Determine the [X, Y] coordinate at the center of the cell enclosing the given text.  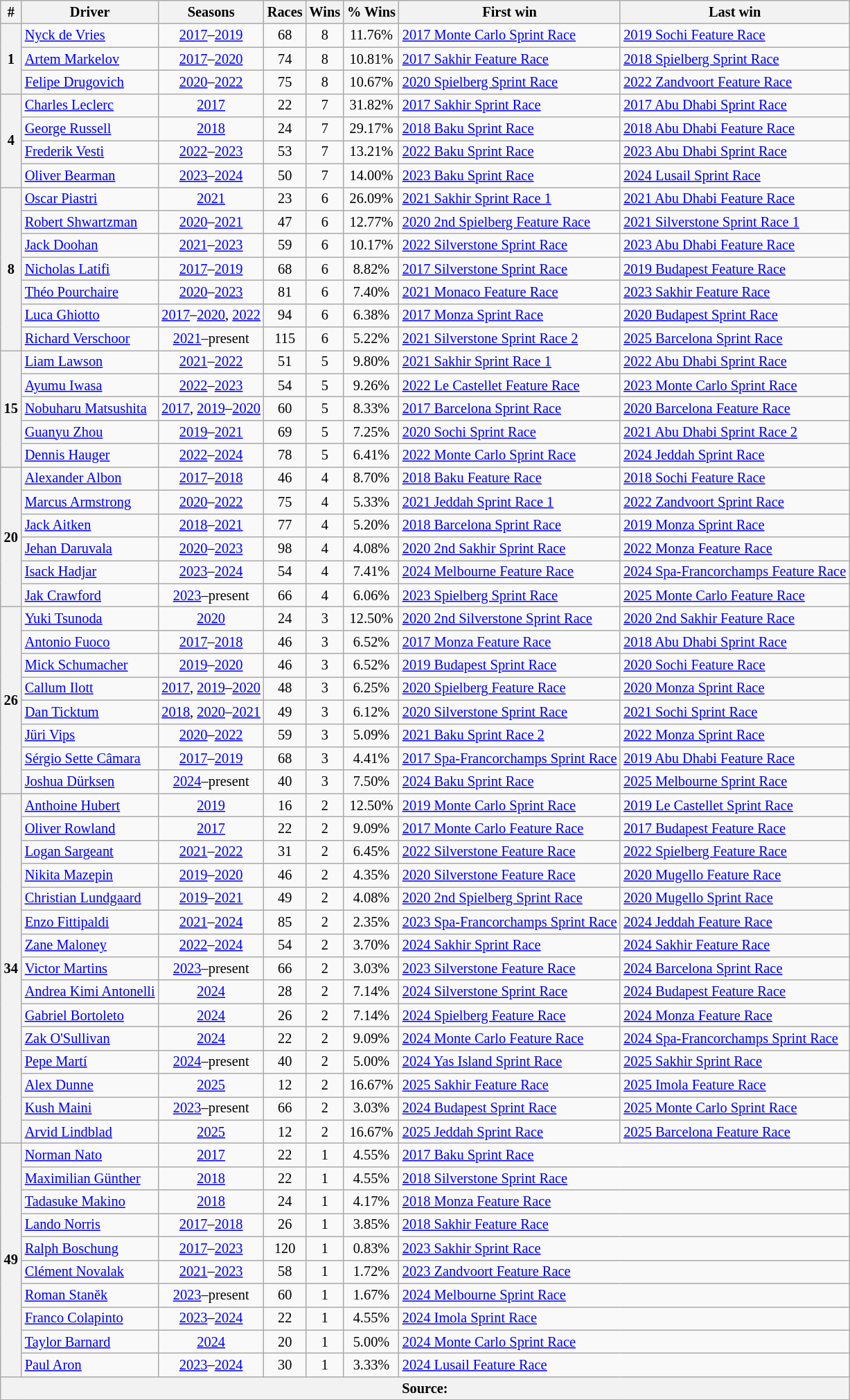
2022 Monza Sprint Race [734, 735]
2021 Silverstone Sprint Race 2 [510, 339]
2024 Budapest Sprint Race [510, 1108]
2025 Sakhir Sprint Race [734, 1062]
Alexander Albon [90, 478]
10.67% [371, 82]
2018 Spielberg Sprint Race [734, 59]
50 [285, 175]
Christian Lundgaard [90, 898]
Norman Nato [90, 1155]
2022 Le Castellet Feature Race [510, 385]
2017 Monte Carlo Sprint Race [510, 35]
2020 Silverstone Feature Race [510, 875]
2024 Silverstone Sprint Race [510, 992]
85 [285, 922]
Ayumu Iwasa [90, 385]
13.21% [371, 152]
2024 Baku Sprint Race [510, 782]
Victor Martins [90, 968]
2020 Mugello Feature Race [734, 875]
Richard Verschoor [90, 339]
1.67% [371, 1295]
6.45% [371, 852]
2021 Silverstone Sprint Race 1 [734, 222]
8.70% [371, 478]
First win [510, 12]
Jack Doohan [90, 245]
Ralph Boschung [90, 1248]
2017 Baku Sprint Race [624, 1155]
2.35% [371, 922]
2024 Imola Sprint Race [624, 1318]
2024 Sakhir Sprint Race [510, 945]
2023 Silverstone Feature Race [510, 968]
3.70% [371, 945]
Oliver Rowland [90, 828]
Arvid Lindblad [90, 1132]
Races [285, 12]
Zak O'Sullivan [90, 1038]
Clément Novalak [90, 1272]
2017–2020 [211, 59]
77 [285, 525]
2017–2020, 2022 [211, 315]
11.76% [371, 35]
2020 Sochi Sprint Race [510, 432]
Liam Lawson [90, 362]
2018 Baku Feature Race [510, 478]
Dennis Hauger [90, 455]
4.41% [371, 758]
5.22% [371, 339]
2021 Jeddah Sprint Race 1 [510, 502]
2020 Sochi Feature Race [734, 665]
2024 Jeddah Sprint Race [734, 455]
Nicholas Latifi [90, 269]
2023 Monte Carlo Sprint Race [734, 385]
2024 Budapest Feature Race [734, 992]
48 [285, 688]
31.82% [371, 105]
2023 Abu Dhabi Sprint Race [734, 152]
94 [285, 315]
10.17% [371, 245]
2023 Baku Sprint Race [510, 175]
2021 Baku Sprint Race 2 [510, 735]
2022 Monza Feature Race [734, 548]
Kush Maini [90, 1108]
2019 Abu Dhabi Feature Race [734, 758]
2017 Spa-Francorchamps Sprint Race [510, 758]
7.25% [371, 432]
2017 Monza Feature Race [510, 642]
8.82% [371, 269]
2021 Abu Dhabi Feature Race [734, 199]
74 [285, 59]
2018 Silverstone Sprint Race [624, 1178]
2021 Abu Dhabi Sprint Race 2 [734, 432]
78 [285, 455]
2025 Monte Carlo Feature Race [734, 595]
Oscar Piastri [90, 199]
16 [285, 805]
Last win [734, 12]
6.25% [371, 688]
5.20% [371, 525]
115 [285, 339]
Robert Shwartzman [90, 222]
51 [285, 362]
2018–2021 [211, 525]
3.85% [371, 1225]
Wins [324, 12]
# [11, 12]
2020 2nd Sakhir Feature Race [734, 618]
Mick Schumacher [90, 665]
12.77% [371, 222]
2019 Monte Carlo Sprint Race [510, 805]
Zane Maloney [90, 945]
2019 Le Castellet Sprint Race [734, 805]
7.50% [371, 782]
% Wins [371, 12]
2020 Spielberg Sprint Race [510, 82]
Nobuharu Matsushita [90, 408]
2024 Lusail Feature Race [624, 1365]
2023 Sakhir Feature Race [734, 292]
Jüri Vips [90, 735]
Dan Ticktum [90, 712]
Tadasuke Makino [90, 1202]
2020 Silverstone Sprint Race [510, 712]
Marcus Armstrong [90, 502]
2024 Yas Island Sprint Race [510, 1062]
2018 Baku Sprint Race [510, 129]
69 [285, 432]
2020–2021 [211, 222]
2025 Monte Carlo Sprint Race [734, 1108]
Oliver Bearman [90, 175]
2018 Sakhir Feature Race [624, 1225]
2020 [211, 618]
Maximilian Günther [90, 1178]
2020 Budapest Sprint Race [734, 315]
2024 Lusail Sprint Race [734, 175]
7.41% [371, 572]
2023 Spa-Francorchamps Sprint Race [510, 922]
Roman Staněk [90, 1295]
6.06% [371, 595]
2024 Sakhir Feature Race [734, 945]
Jack Aitken [90, 525]
2025 Barcelona Sprint Race [734, 339]
2020 Barcelona Feature Race [734, 408]
Taylor Barnard [90, 1342]
Andrea Kimi Antonelli [90, 992]
Callum Ilott [90, 688]
Seasons [211, 12]
Sérgio Sette Câmara [90, 758]
Nyck de Vries [90, 35]
29.17% [371, 129]
4.17% [371, 1202]
31 [285, 852]
2024 Monza Feature Race [734, 1015]
2023 Spielberg Sprint Race [510, 595]
2022 Zandvoort Feature Race [734, 82]
2019 Budapest Sprint Race [510, 665]
2017–2023 [211, 1248]
2017 Monza Sprint Race [510, 315]
14.00% [371, 175]
Yuki Tsunoda [90, 618]
34 [11, 969]
Gabriel Bortoleto [90, 1015]
2018 Abu Dhabi Sprint Race [734, 642]
2024 Spielberg Feature Race [510, 1015]
George Russell [90, 129]
2022 Zandvoort Sprint Race [734, 502]
2024 Monte Carlo Feature Race [510, 1038]
2025 Barcelona Feature Race [734, 1132]
7.40% [371, 292]
2025 Imola Feature Race [734, 1085]
120 [285, 1248]
2021 [211, 199]
4.35% [371, 875]
2023 Sakhir Sprint Race [624, 1248]
5.33% [371, 502]
Joshua Dürksen [90, 782]
2018 Abu Dhabi Feature Race [734, 129]
2018, 2020–2021 [211, 712]
2020 2nd Spielberg Feature Race [510, 222]
2022 Baku Sprint Race [510, 152]
2020 2nd Spielberg Sprint Race [510, 898]
Logan Sargeant [90, 852]
2024 Jeddah Feature Race [734, 922]
53 [285, 152]
Driver [90, 12]
6.41% [371, 455]
Antonio Fuoco [90, 642]
47 [285, 222]
1.72% [371, 1272]
2022 Monte Carlo Sprint Race [510, 455]
10.81% [371, 59]
2025 Sakhir Feature Race [510, 1085]
2017 Silverstone Sprint Race [510, 269]
2023 Zandvoort Feature Race [624, 1272]
3.33% [371, 1365]
2020 Monza Sprint Race [734, 688]
2017 Barcelona Sprint Race [510, 408]
2021–present [211, 339]
2018 Monza Feature Race [624, 1202]
98 [285, 548]
Anthoine Hubert [90, 805]
2019 Monza Sprint Race [734, 525]
6.38% [371, 315]
Jak Crawford [90, 595]
2020 Spielberg Feature Race [510, 688]
Nikita Mazepin [90, 875]
2024 Monte Carlo Sprint Race [624, 1342]
2017 Monte Carlo Feature Race [510, 828]
Jehan Daruvala [90, 548]
Source: [425, 1388]
2022 Abu Dhabi Sprint Race [734, 362]
2017 Sakhir Feature Race [510, 59]
2019 Sochi Feature Race [734, 35]
2022 Spielberg Feature Race [734, 852]
2024 Barcelona Sprint Race [734, 968]
Artem Markelov [90, 59]
Théo Pourchaire [90, 292]
Isack Hadjar [90, 572]
2018 Barcelona Sprint Race [510, 525]
2025 Melbourne Sprint Race [734, 782]
28 [285, 992]
Luca Ghiotto [90, 315]
2022 Silverstone Feature Race [510, 852]
2025 Jeddah Sprint Race [510, 1132]
2020 Mugello Sprint Race [734, 898]
2017 Abu Dhabi Sprint Race [734, 105]
Lando Norris [90, 1225]
2024 Spa-Francorchamps Sprint Race [734, 1038]
2020 2nd Sakhir Sprint Race [510, 548]
Franco Colapinto [90, 1318]
2018 Sochi Feature Race [734, 478]
Pepe Martí [90, 1062]
0.83% [371, 1248]
23 [285, 199]
2023 Abu Dhabi Feature Race [734, 245]
30 [285, 1365]
2017 Sakhir Sprint Race [510, 105]
9.80% [371, 362]
2024 Melbourne Feature Race [510, 572]
2022 Silverstone Sprint Race [510, 245]
58 [285, 1272]
2024 Spa-Francorchamps Feature Race [734, 572]
2021 Sochi Sprint Race [734, 712]
Felipe Drugovich [90, 82]
Guanyu Zhou [90, 432]
5.09% [371, 735]
Paul Aron [90, 1365]
2020 2nd Silverstone Sprint Race [510, 618]
2019 Budapest Feature Race [734, 269]
2021–2024 [211, 922]
2021 Monaco Feature Race [510, 292]
Charles Leclerc [90, 105]
9.26% [371, 385]
6.12% [371, 712]
2019 [211, 805]
Frederik Vesti [90, 152]
8.33% [371, 408]
Enzo Fittipaldi [90, 922]
15 [11, 408]
26.09% [371, 199]
2024 Melbourne Sprint Race [624, 1295]
81 [285, 292]
2017 Budapest Feature Race [734, 828]
Alex Dunne [90, 1085]
